Return (x, y) of the center of cell containing provided text 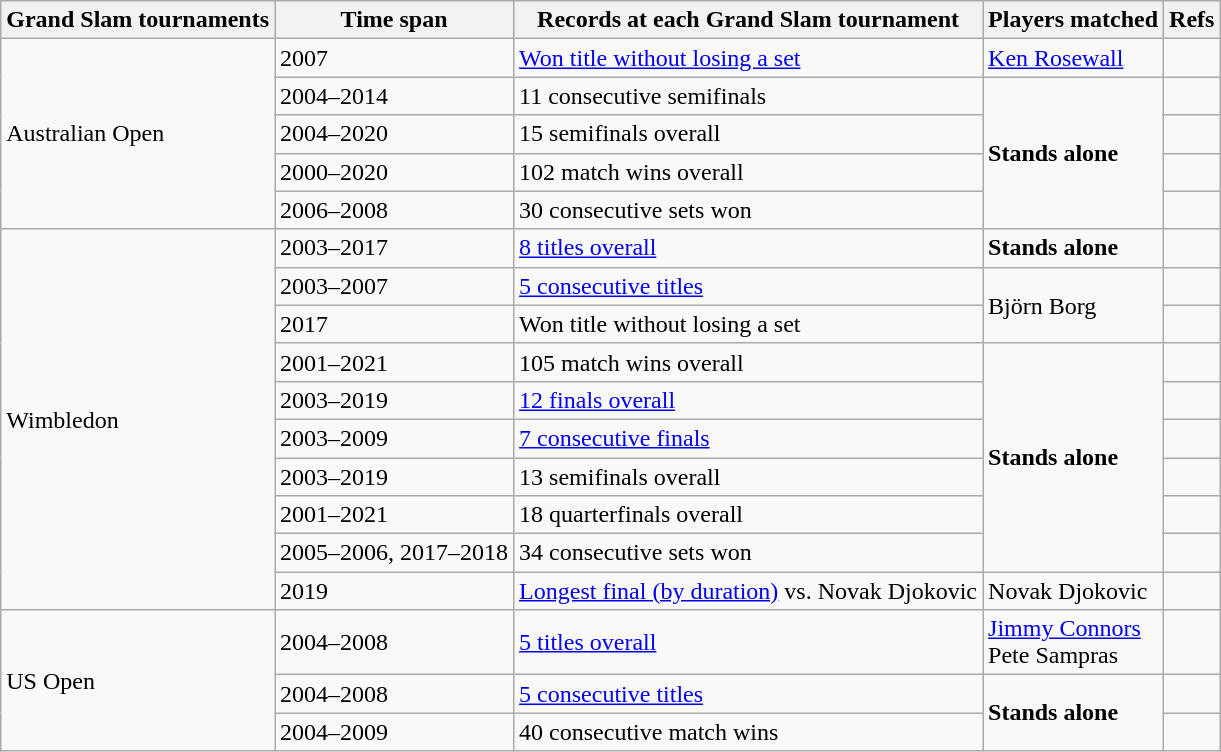
2017 (394, 324)
2004–2014 (394, 96)
30 consecutive sets won (748, 210)
2003–2017 (394, 248)
105 match wins overall (748, 362)
Jimmy ConnorsPete Sampras (1074, 642)
8 titles overall (748, 248)
2003–2007 (394, 286)
Time span (394, 20)
Longest final (by duration) vs. Novak Djokovic (748, 591)
Records at each Grand Slam tournament (748, 20)
12 finals overall (748, 400)
Players matched (1074, 20)
13 semifinals overall (748, 477)
Novak Djokovic (1074, 591)
Ken Rosewall (1074, 58)
11 consecutive semifinals (748, 96)
Refs (1192, 20)
2003–2009 (394, 438)
Australian Open (138, 134)
18 quarterfinals overall (748, 515)
2000–2020 (394, 172)
2005–2006, 2017–2018 (394, 553)
Björn Borg (1074, 305)
7 consecutive finals (748, 438)
2007 (394, 58)
34 consecutive sets won (748, 553)
15 semifinals overall (748, 134)
5 titles overall (748, 642)
US Open (138, 680)
2006–2008 (394, 210)
40 consecutive match wins (748, 732)
2019 (394, 591)
2004–2020 (394, 134)
102 match wins overall (748, 172)
Wimbledon (138, 420)
Grand Slam tournaments (138, 20)
2004–2009 (394, 732)
